Provide the [X, Y] coordinate of the cell's center where the given text is located.  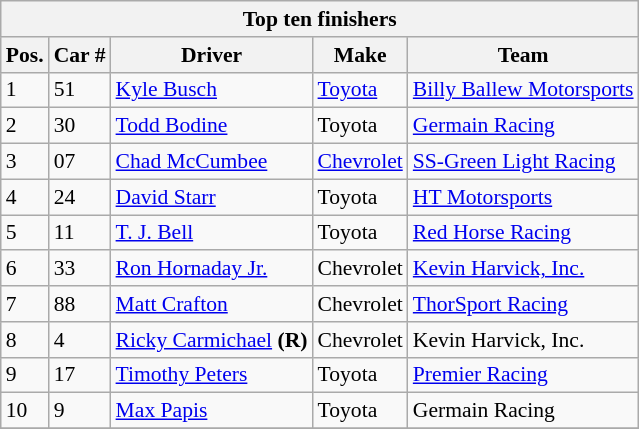
30 [80, 126]
SS-Green Light Racing [524, 162]
1 [25, 90]
2 [25, 126]
7 [25, 304]
5 [25, 233]
Matt Crafton [212, 304]
51 [80, 90]
Car # [80, 55]
Make [360, 55]
10 [25, 411]
Pos. [25, 55]
17 [80, 375]
3 [25, 162]
Driver [212, 55]
33 [80, 269]
ThorSport Racing [524, 304]
Red Horse Racing [524, 233]
Premier Racing [524, 375]
Top ten finishers [320, 19]
Team [524, 55]
HT Motorsports [524, 197]
11 [80, 233]
Ricky Carmichael (R) [212, 340]
David Starr [212, 197]
Chad McCumbee [212, 162]
6 [25, 269]
Todd Bodine [212, 126]
Kyle Busch [212, 90]
07 [80, 162]
24 [80, 197]
8 [25, 340]
Billy Ballew Motorsports [524, 90]
T. J. Bell [212, 233]
88 [80, 304]
Timothy Peters [212, 375]
Max Papis [212, 411]
Ron Hornaday Jr. [212, 269]
